Determine the [X, Y] coordinate at the center of the cell enclosing the given text.  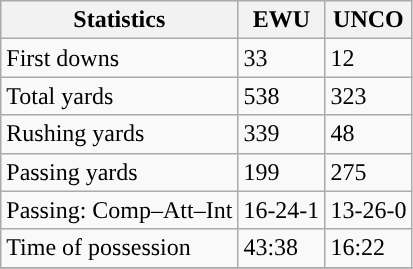
43:38 [282, 248]
Statistics [120, 20]
Passing yards [120, 172]
12 [368, 58]
16-24-1 [282, 210]
Time of possession [120, 248]
199 [282, 172]
Total yards [120, 96]
48 [368, 134]
16:22 [368, 248]
First downs [120, 58]
339 [282, 134]
Rushing yards [120, 134]
275 [368, 172]
538 [282, 96]
Passing: Comp–Att–Int [120, 210]
EWU [282, 20]
33 [282, 58]
323 [368, 96]
UNCO [368, 20]
13-26-0 [368, 210]
